Detect which cell encompasses the target text, then output its (x, y) center coordinate. 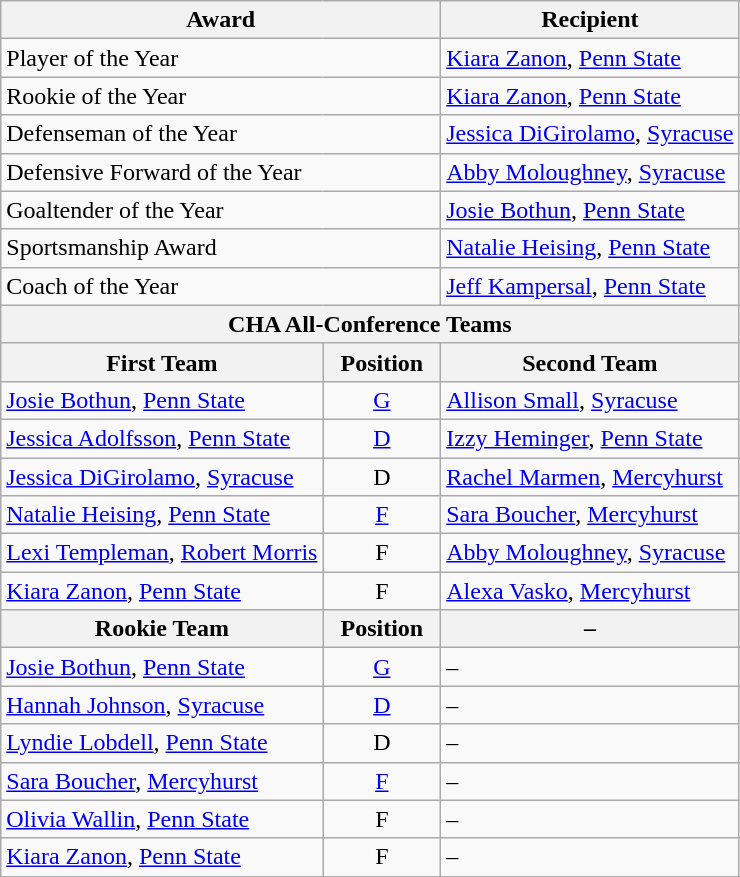
Recipient (590, 20)
Rachel Marmen, Mercyhurst (590, 477)
Rookie Team (162, 629)
Izzy Heminger, Penn State (590, 438)
Sportsmanship Award (221, 248)
Olivia Wallin, Penn State (162, 819)
Defensive Forward of the Year (221, 172)
Defenseman of the Year (221, 134)
Jessica Adolfsson, Penn State (162, 438)
Allison Small, Syracuse (590, 400)
Jeff Kampersal, Penn State (590, 286)
Goaltender of the Year (221, 210)
Second Team (590, 362)
Rookie of the Year (221, 96)
Player of the Year (221, 58)
Award (221, 20)
Lexi Templeman, Robert Morris (162, 553)
Hannah Johnson, Syracuse (162, 705)
Alexa Vasko, Mercyhurst (590, 591)
Lyndie Lobdell, Penn State (162, 743)
Coach of the Year (221, 286)
CHA All-Conference Teams (370, 324)
First Team (162, 362)
